Output the [X, Y] coordinate of the center of the cell containing the given text.  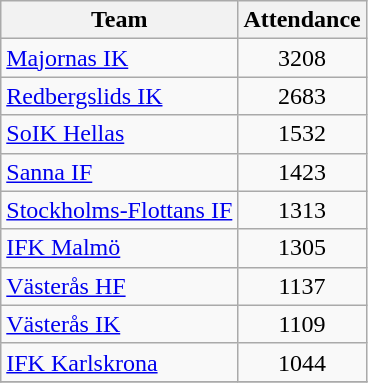
Västerås HF [120, 286]
Team [120, 20]
1044 [302, 362]
1305 [302, 248]
Redbergslids IK [120, 96]
IFK Karlskrona [120, 362]
Sanna IF [120, 172]
1313 [302, 210]
1423 [302, 172]
Majornas IK [120, 58]
1532 [302, 134]
Attendance [302, 20]
3208 [302, 58]
2683 [302, 96]
1109 [302, 324]
SoIK Hellas [120, 134]
1137 [302, 286]
Västerås IK [120, 324]
Stockholms-Flottans IF [120, 210]
IFK Malmö [120, 248]
